Find where the given text appears and provide that cell's center as (X, Y) coordinate. 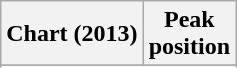
Chart (2013) (72, 34)
Peakposition (189, 34)
